Return [x, y] of the center of cell containing provided text 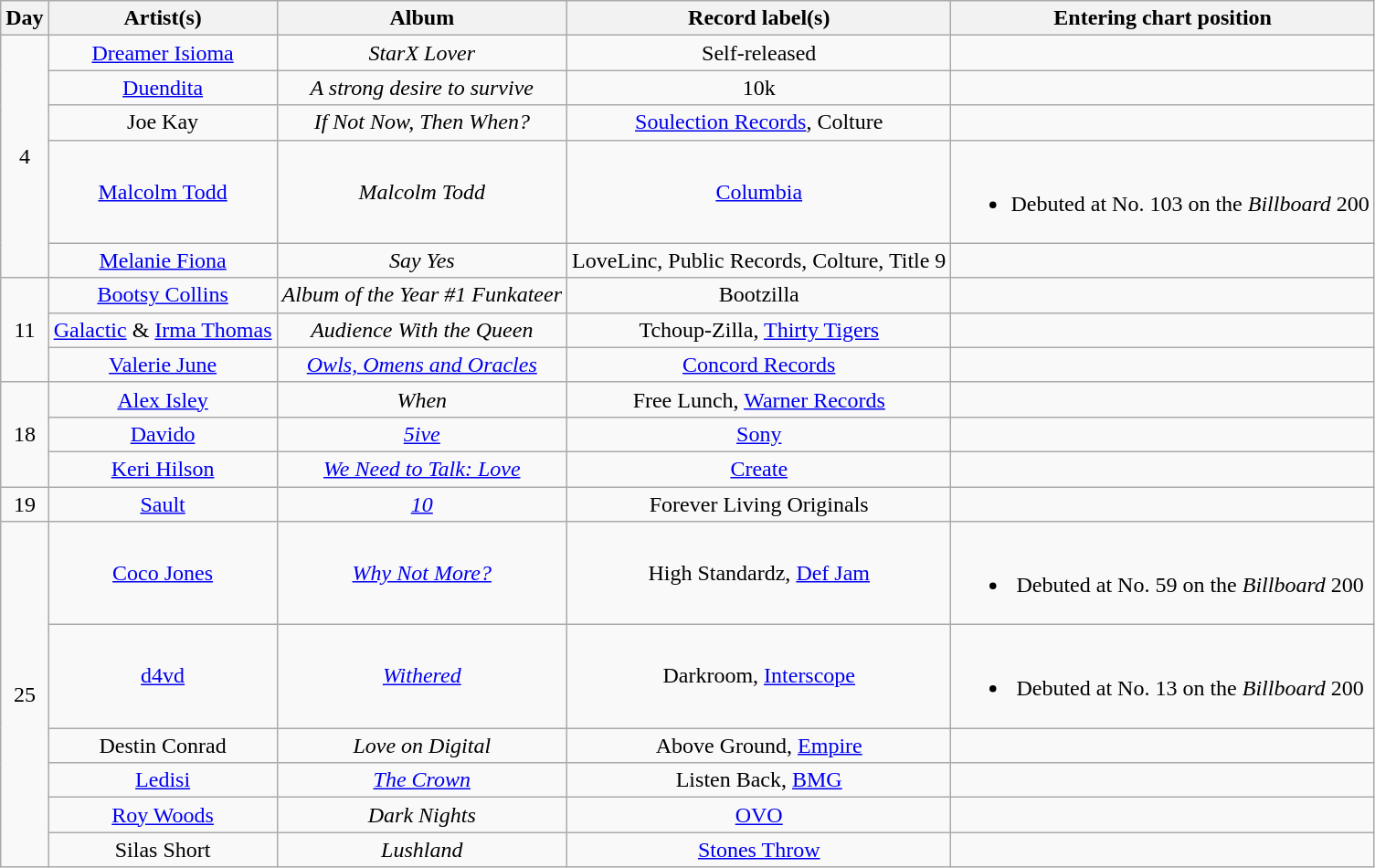
Artist(s) [163, 18]
Silas Short [163, 850]
19 [25, 503]
Destin Conrad [163, 746]
Listen Back, BMG [759, 780]
Bootsy Collins [163, 295]
Self-released [759, 53]
Galactic & Irma Thomas [163, 330]
4 [25, 157]
Why Not More? [422, 574]
10k [759, 88]
Melanie Fiona [163, 260]
Dreamer Isioma [163, 53]
Album [422, 18]
Stones Throw [759, 850]
Lushland [422, 850]
Joe Kay [163, 122]
Duendita [163, 88]
Sony [759, 434]
High Standardz, Def Jam [759, 574]
Darkroom, Interscope [759, 676]
LoveLinc, Public Records, Colture, Title 9 [759, 260]
Owls, Omens and Oracles [422, 365]
Tchoup-Zilla, Thirty Tigers [759, 330]
Free Lunch, Warner Records [759, 399]
Create [759, 469]
Debuted at No. 13 on the Billboard 200 [1162, 676]
Ledisi [163, 780]
10 [422, 503]
Dark Nights [422, 815]
Davido [163, 434]
Audience With the Queen [422, 330]
The Crown [422, 780]
OVO [759, 815]
StarX Lover [422, 53]
Record label(s) [759, 18]
Entering chart position [1162, 18]
5ive [422, 434]
Day [25, 18]
Keri Hilson [163, 469]
Sault [163, 503]
Album of the Year #1 Funkateer [422, 295]
Love on Digital [422, 746]
Coco Jones [163, 574]
Columbia [759, 192]
Valerie June [163, 365]
18 [25, 434]
If Not Now, Then When? [422, 122]
Bootzilla [759, 295]
Above Ground, Empire [759, 746]
11 [25, 330]
When [422, 399]
Debuted at No. 59 on the Billboard 200 [1162, 574]
d4vd [163, 676]
We Need to Talk: Love [422, 469]
Alex Isley [163, 399]
Forever Living Originals [759, 503]
25 [25, 694]
Say Yes [422, 260]
Concord Records [759, 365]
A strong desire to survive [422, 88]
Debuted at No. 103 on the Billboard 200 [1162, 192]
Withered [422, 676]
Soulection Records, Colture [759, 122]
Roy Woods [163, 815]
